For the text-containing cell, return its midpoint in [X, Y] coordinate format. 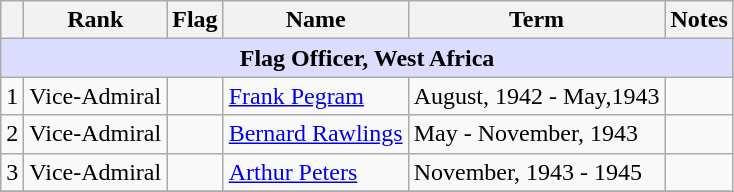
Arthur Peters [316, 172]
August, 1942 - May,1943 [536, 96]
November, 1943 - 1945 [536, 172]
Frank Pegram [316, 96]
Name [316, 20]
2 [12, 134]
Rank [96, 20]
Term [536, 20]
Bernard Rawlings [316, 134]
Flag Officer, West Africa [368, 58]
1 [12, 96]
May - November, 1943 [536, 134]
Notes [699, 20]
3 [12, 172]
Flag [195, 20]
